Return [X, Y] of the center of cell containing provided text 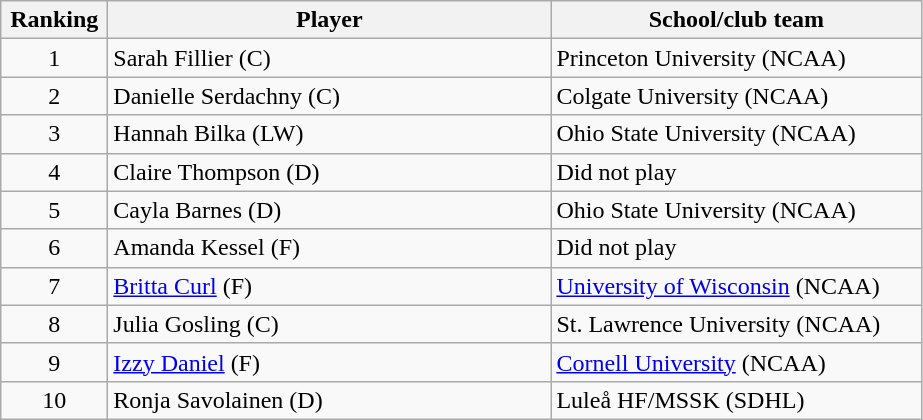
University of Wisconsin (NCAA) [736, 286]
Hannah Bilka (LW) [330, 134]
School/club team [736, 20]
Luleå HF/MSSK (SDHL) [736, 400]
Princeton University (NCAA) [736, 58]
Sarah Fillier (C) [330, 58]
3 [54, 134]
4 [54, 172]
Danielle Serdachny (C) [330, 96]
1 [54, 58]
7 [54, 286]
10 [54, 400]
Ronja Savolainen (D) [330, 400]
Amanda Kessel (F) [330, 248]
8 [54, 324]
Cayla Barnes (D) [330, 210]
Claire Thompson (D) [330, 172]
Ranking [54, 20]
Izzy Daniel (F) [330, 362]
Player [330, 20]
St. Lawrence University (NCAA) [736, 324]
Britta Curl (F) [330, 286]
Julia Gosling (C) [330, 324]
6 [54, 248]
9 [54, 362]
Colgate University (NCAA) [736, 96]
5 [54, 210]
Cornell University (NCAA) [736, 362]
2 [54, 96]
